Detect which cell encompasses the target text, then output its (x, y) center coordinate. 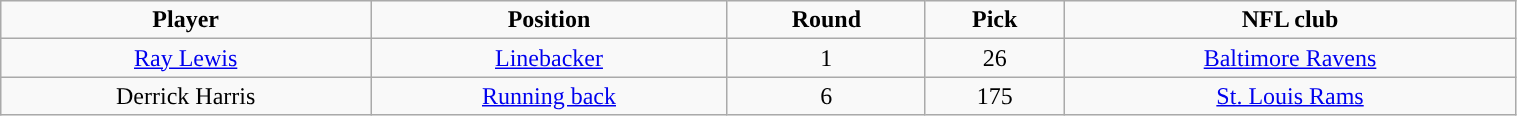
Position (550, 20)
Linebacker (550, 58)
Pick (994, 20)
6 (826, 96)
St. Louis Rams (1290, 96)
Derrick Harris (186, 96)
26 (994, 58)
NFL club (1290, 20)
1 (826, 58)
Round (826, 20)
175 (994, 96)
Ray Lewis (186, 58)
Running back (550, 96)
Baltimore Ravens (1290, 58)
Player (186, 20)
